Scan for the cell matching the given text and deliver its [x, y] coordinate at center. 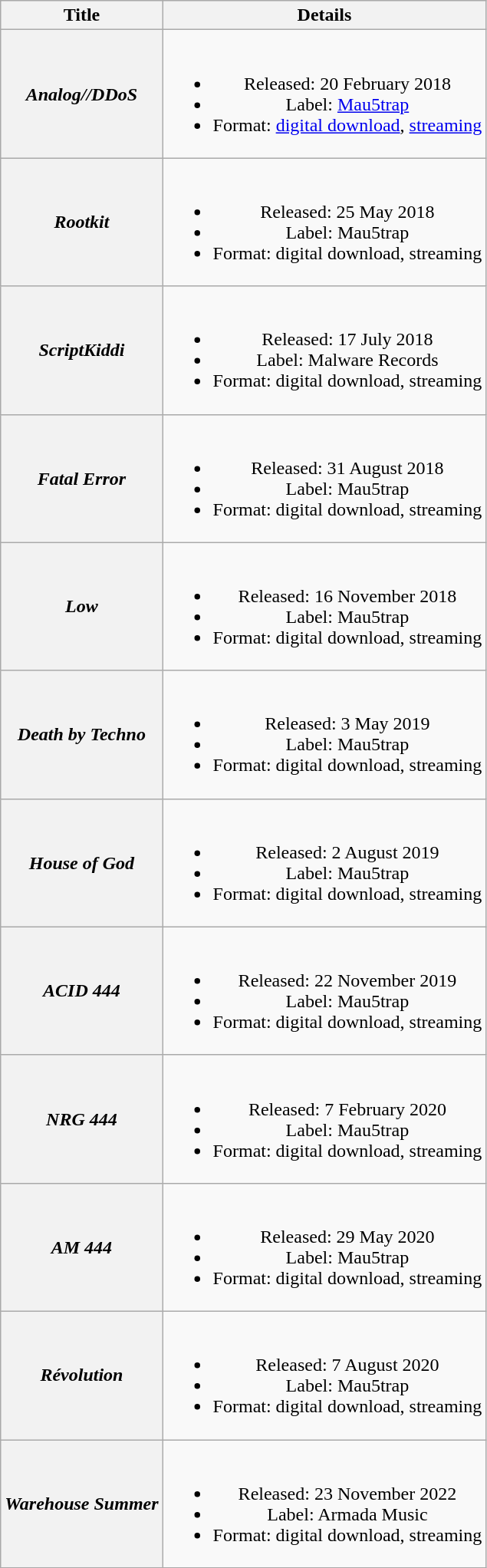
Released: 17 July 2018Label: Malware RecordsFormat: digital download, streaming [324, 350]
NRG 444 [81, 1118]
Released: 29 May 2020Label: Mau5trapFormat: digital download, streaming [324, 1247]
Rootkit [81, 222]
AM 444 [81, 1247]
Released: 25 May 2018Label: Mau5trapFormat: digital download, streaming [324, 222]
Released: 7 August 2020Label: Mau5trapFormat: digital download, streaming [324, 1375]
Death by Techno [81, 735]
Released: 7 February 2020Label: Mau5trapFormat: digital download, streaming [324, 1118]
Released: 22 November 2019Label: Mau5trapFormat: digital download, streaming [324, 991]
Fatal Error [81, 479]
Low [81, 606]
Released: 23 November 2022Label: Armada MusicFormat: digital download, streaming [324, 1504]
Révolution [81, 1375]
ACID 444 [81, 991]
Released: 2 August 2019Label: Mau5trapFormat: digital download, streaming [324, 862]
ScriptKiddi [81, 350]
Details [324, 15]
Released: 16 November 2018Label: Mau5trapFormat: digital download, streaming [324, 606]
Released: 31 August 2018Label: Mau5trapFormat: digital download, streaming [324, 479]
House of God [81, 862]
Analog//DDoS [81, 94]
Title [81, 15]
Released: 3 May 2019Label: Mau5trapFormat: digital download, streaming [324, 735]
Warehouse Summer [81, 1504]
Released: 20 February 2018Label: Mau5trapFormat: digital download, streaming [324, 94]
